Pinpoint the cell where the given text exists, returning its [x, y] midpoint coordinate. 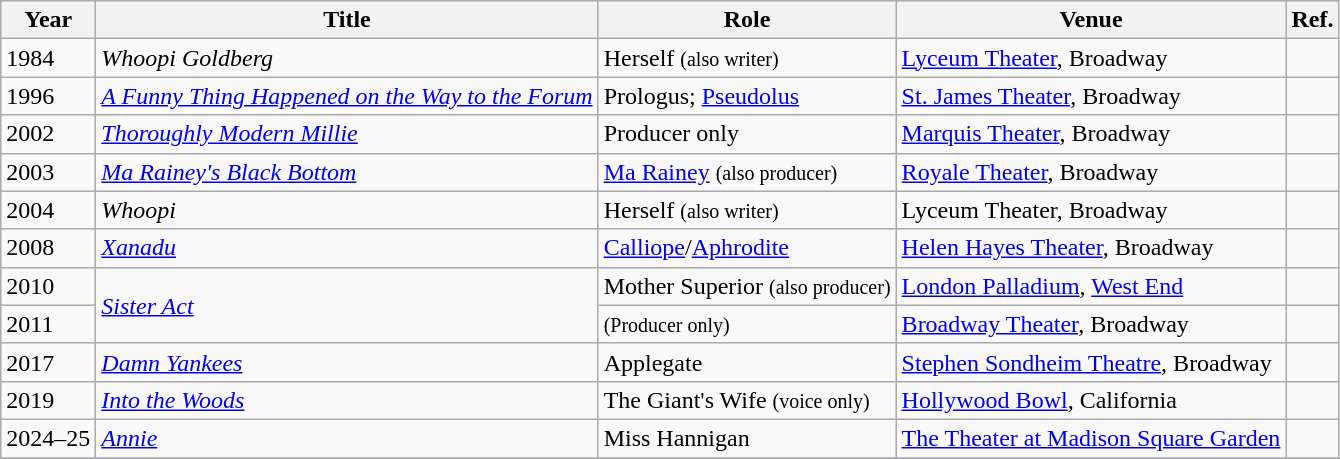
Hollywood Bowl, California [1091, 400]
Mother Superior (also producer) [747, 286]
2008 [48, 248]
A Funny Thing Happened on the Way to the Forum [347, 96]
Ma Rainey's Black Bottom [347, 172]
Venue [1091, 20]
1984 [48, 58]
Helen Hayes Theater, Broadway [1091, 248]
Sister Act [347, 305]
Marquis Theater, Broadway [1091, 134]
1996 [48, 96]
London Palladium, West End [1091, 286]
Miss Hannigan [747, 438]
Xanadu [347, 248]
2017 [48, 362]
(Producer only) [747, 324]
2010 [48, 286]
Thoroughly Modern Millie [347, 134]
Whoopi Goldberg [347, 58]
Royale Theater, Broadway [1091, 172]
Prologus; Pseudolus [747, 96]
Year [48, 20]
Stephen Sondheim Theatre, Broadway [1091, 362]
Broadway Theater, Broadway [1091, 324]
Role [747, 20]
Title [347, 20]
Into the Woods [347, 400]
Producer only [747, 134]
The Giant's Wife (voice only) [747, 400]
Ma Rainey (also producer) [747, 172]
2002 [48, 134]
Damn Yankees [347, 362]
2019 [48, 400]
2003 [48, 172]
Applegate [747, 362]
Ref. [1312, 20]
2024–25 [48, 438]
2004 [48, 210]
The Theater at Madison Square Garden [1091, 438]
2011 [48, 324]
Whoopi [347, 210]
Annie [347, 438]
St. James Theater, Broadway [1091, 96]
Calliope/Aphrodite [747, 248]
